Locate the cell with the specified text and output its [x, y] center coordinate. 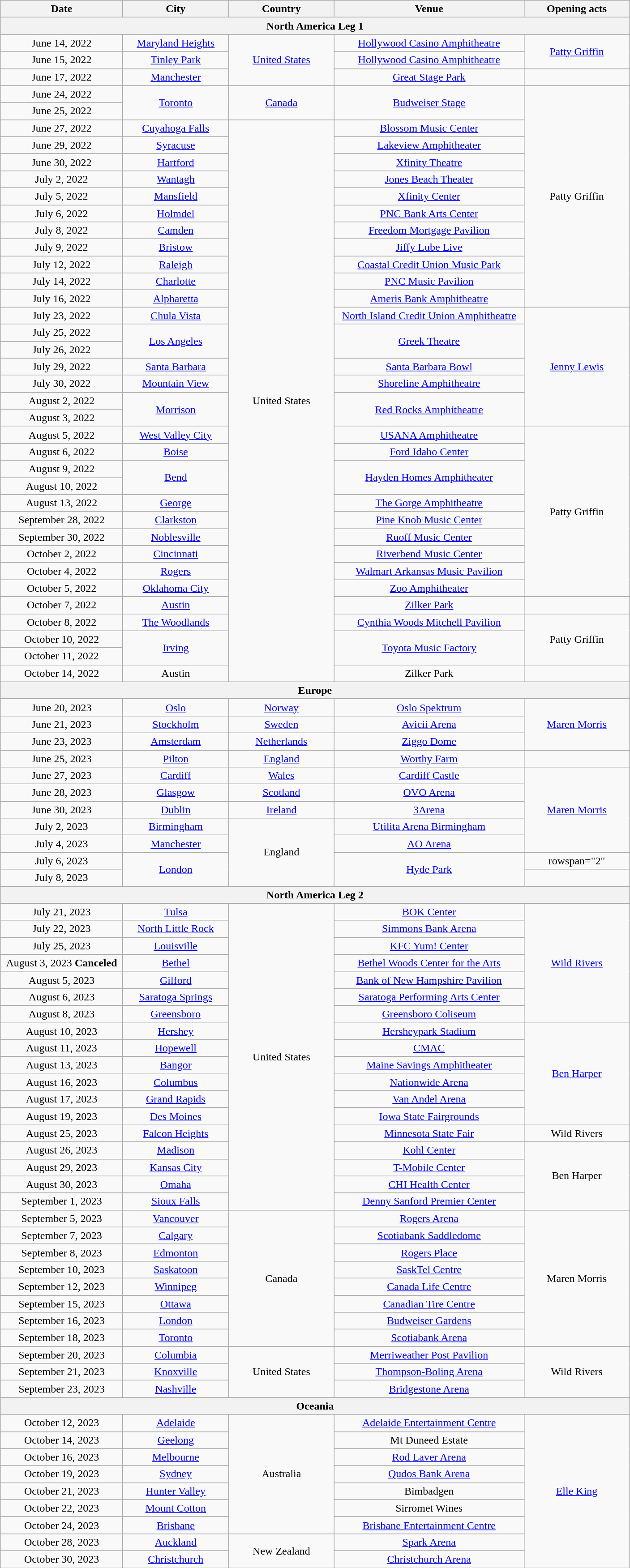
October 14, 2023 [62, 1440]
Avicii Arena [429, 724]
Denny Sanford Premier Center [429, 1201]
August 10, 2023 [62, 1031]
Bristow [176, 248]
Columbia [176, 1355]
SaskTel Centre [429, 1269]
Sydney [176, 1474]
Cynthia Woods Mitchell Pavilion [429, 622]
North America Leg 1 [315, 26]
Spark Arena [429, 1542]
Holmdel [176, 214]
Oceania [315, 1406]
September 21, 2023 [62, 1372]
September 20, 2023 [62, 1355]
North Island Credit Union Amphitheatre [429, 316]
Oslo [176, 707]
October 30, 2023 [62, 1559]
July 2, 2022 [62, 179]
Cardiff [176, 776]
Columbus [176, 1082]
Great Stage Park [429, 77]
Ziggo Dome [429, 741]
Syracuse [176, 145]
Xfinity Center [429, 196]
Glasgow [176, 793]
Freedom Mortgage Pavilion [429, 231]
Greensboro Coliseum [429, 1014]
October 28, 2023 [62, 1542]
CMAC [429, 1048]
Jones Beach Theater [429, 179]
October 16, 2023 [62, 1457]
October 2, 2022 [62, 554]
Tulsa [176, 912]
Sweden [281, 724]
October 21, 2023 [62, 1491]
July 30, 2022 [62, 384]
New Zealand [281, 1551]
Hayden Homes Amphitheater [429, 477]
Toyota Music Factory [429, 648]
Maine Savings Amphitheater [429, 1065]
September 15, 2023 [62, 1304]
Wantagh [176, 179]
July 6, 2022 [62, 214]
T-Mobile Center [429, 1167]
Pine Knob Music Center [429, 520]
Xfinity Theatre [429, 162]
Van Andel Arena [429, 1099]
Adelaide Entertainment Centre [429, 1423]
July 6, 2023 [62, 861]
August 16, 2023 [62, 1082]
Ford Idaho Center [429, 452]
October 14, 2022 [62, 673]
Hershey [176, 1031]
Rogers Arena [429, 1218]
September 28, 2022 [62, 520]
Morrison [176, 409]
Oklahoma City [176, 588]
August 11, 2023 [62, 1048]
August 5, 2022 [62, 435]
Coastal Credit Union Music Park [429, 265]
Lakeview Amphitheater [429, 145]
OVO Arena [429, 793]
Nashville [176, 1389]
Bethel [176, 963]
Shoreline Amphitheatre [429, 384]
Europe [315, 690]
Boise [176, 452]
Jenny Lewis [577, 367]
Bank of New Hampshire Pavilion [429, 980]
July 2, 2023 [62, 827]
Bend [176, 477]
July 25, 2023 [62, 946]
Netherlands [281, 741]
Raleigh [176, 265]
George [176, 503]
Santa Barbara [176, 367]
Adelaide [176, 1423]
Camden [176, 231]
August 13, 2022 [62, 503]
September 30, 2022 [62, 537]
PNC Music Pavilion [429, 282]
Venue [429, 9]
Omaha [176, 1184]
Hersheypark Stadium [429, 1031]
October 8, 2022 [62, 622]
Mountain View [176, 384]
The Gorge Amphitheatre [429, 503]
August 5, 2023 [62, 980]
Riverbend Music Center [429, 554]
September 8, 2023 [62, 1252]
Thompson-Boling Arena [429, 1372]
July 25, 2022 [62, 333]
Red Rocks Amphitheatre [429, 409]
Country [281, 9]
October 7, 2022 [62, 605]
October 5, 2022 [62, 588]
Saratoga Springs [176, 997]
August 8, 2023 [62, 1014]
July 16, 2022 [62, 299]
Greek Theatre [429, 341]
Budweiser Gardens [429, 1321]
Sioux Falls [176, 1201]
Jiffy Lube Live [429, 248]
September 18, 2023 [62, 1338]
Hunter Valley [176, 1491]
Qudos Bank Arena [429, 1474]
Knoxville [176, 1372]
Rogers Place [429, 1252]
June 17, 2022 [62, 77]
September 23, 2023 [62, 1389]
CHI Health Center [429, 1184]
Ruoff Music Center [429, 537]
Saratoga Performing Arts Center [429, 997]
Iowa State Fairgrounds [429, 1116]
August 13, 2023 [62, 1065]
North Little Rock [176, 929]
July 14, 2022 [62, 282]
June 24, 2022 [62, 94]
Birmingham [176, 827]
August 17, 2023 [62, 1099]
July 4, 2023 [62, 844]
July 22, 2023 [62, 929]
August 3, 2022 [62, 418]
August 9, 2022 [62, 469]
Kansas City [176, 1167]
Madison [176, 1150]
Dublin [176, 810]
June 30, 2023 [62, 810]
Merriweather Post Pavilion [429, 1355]
Los Angeles [176, 341]
Norway [281, 707]
Utilita Arena Birmingham [429, 827]
August 3, 2023 Canceled [62, 963]
Canadian Tire Centre [429, 1304]
September 7, 2023 [62, 1235]
July 23, 2022 [62, 316]
Kohl Center [429, 1150]
Vancouver [176, 1218]
July 5, 2022 [62, 196]
Tinley Park [176, 60]
Bridgestone Arena [429, 1389]
West Valley City [176, 435]
Geelong [176, 1440]
Bethel Woods Center for the Arts [429, 963]
North America Leg 2 [315, 895]
Opening acts [577, 9]
July 8, 2023 [62, 878]
July 29, 2022 [62, 367]
August 19, 2023 [62, 1116]
August 30, 2023 [62, 1184]
October 22, 2023 [62, 1508]
Irving [176, 648]
Greensboro [176, 1014]
PNC Bank Arts Center [429, 214]
Wales [281, 776]
Louisville [176, 946]
August 6, 2022 [62, 452]
October 11, 2022 [62, 656]
August 29, 2023 [62, 1167]
Scotiabank Saddledome [429, 1235]
Mount Cotton [176, 1508]
Cincinnati [176, 554]
June 29, 2022 [62, 145]
Rod Laver Arena [429, 1457]
Des Moines [176, 1116]
Hopewell [176, 1048]
Minnesota State Fair [429, 1133]
Date [62, 9]
Ameris Bank Amphitheatre [429, 299]
rowspan="2" [577, 861]
Winnipeg [176, 1286]
Cardiff Castle [429, 776]
October 4, 2022 [62, 571]
Amsterdam [176, 741]
AO Arena [429, 844]
Canada Life Centre [429, 1286]
Hyde Park [429, 869]
Melbourne [176, 1457]
September 12, 2023 [62, 1286]
Falcon Heights [176, 1133]
June 21, 2023 [62, 724]
July 9, 2022 [62, 248]
June 27, 2022 [62, 128]
The Woodlands [176, 622]
Clarkston [176, 520]
Walmart Arkansas Music Pavilion [429, 571]
June 23, 2023 [62, 741]
Elle King [577, 1491]
Cuyahoga Falls [176, 128]
Simmons Bank Arena [429, 929]
Maryland Heights [176, 43]
Stockholm [176, 724]
Bimbadgen [429, 1491]
Blossom Music Center [429, 128]
June 27, 2023 [62, 776]
Auckland [176, 1542]
USANA Amphitheatre [429, 435]
September 1, 2023 [62, 1201]
October 19, 2023 [62, 1474]
August 10, 2022 [62, 486]
June 25, 2023 [62, 759]
Gilford [176, 980]
Grand Rapids [176, 1099]
City [176, 9]
Edmonton [176, 1252]
Rogers [176, 571]
Saskatoon [176, 1269]
Brisbane Entertainment Centre [429, 1525]
June 25, 2022 [62, 111]
October 10, 2022 [62, 639]
Calgary [176, 1235]
June 28, 2023 [62, 793]
Alpharetta [176, 299]
Brisbane [176, 1525]
September 5, 2023 [62, 1218]
June 30, 2022 [62, 162]
July 8, 2022 [62, 231]
Scotiabank Arena [429, 1338]
September 16, 2023 [62, 1321]
Oslo Spektrum [429, 707]
BOK Center [429, 912]
Christchurch [176, 1559]
3Arena [429, 810]
Charlotte [176, 282]
KFC Yum! Center [429, 946]
Scotland [281, 793]
August 26, 2023 [62, 1150]
Sirromet Wines [429, 1508]
Chula Vista [176, 316]
Mt Duneed Estate [429, 1440]
Hartford [176, 162]
Bangor [176, 1065]
Zoo Amphitheater [429, 588]
June 20, 2023 [62, 707]
Ireland [281, 810]
July 26, 2022 [62, 350]
September 10, 2023 [62, 1269]
Budweiser Stage [429, 103]
Worthy Farm [429, 759]
August 2, 2022 [62, 401]
June 15, 2022 [62, 60]
October 24, 2023 [62, 1525]
June 14, 2022 [62, 43]
Nationwide Arena [429, 1082]
October 12, 2023 [62, 1423]
August 6, 2023 [62, 997]
August 25, 2023 [62, 1133]
Australia [281, 1474]
Ottawa [176, 1304]
Christchurch Arena [429, 1559]
July 21, 2023 [62, 912]
July 12, 2022 [62, 265]
Mansfield [176, 196]
Pilton [176, 759]
Noblesville [176, 537]
Santa Barbara Bowl [429, 367]
